Return the [X, Y] coordinate for the center point of the cell that contains the specified text.  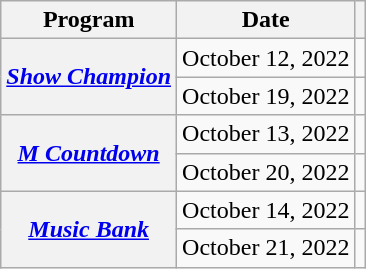
October 12, 2022 [266, 58]
October 21, 2022 [266, 248]
October 20, 2022 [266, 172]
Date [266, 20]
October 14, 2022 [266, 210]
Show Champion [89, 77]
October 19, 2022 [266, 96]
October 13, 2022 [266, 134]
Program [89, 20]
M Countdown [89, 153]
Music Bank [89, 229]
